Provide the (x, y) coordinate of the cell's center where the given text is located.  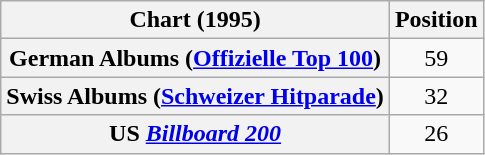
59 (436, 58)
German Albums (Offizielle Top 100) (196, 58)
32 (436, 96)
26 (436, 134)
Chart (1995) (196, 20)
US Billboard 200 (196, 134)
Position (436, 20)
Swiss Albums (Schweizer Hitparade) (196, 96)
